Provide the [X, Y] coordinate of the cell's center where the given text is located.  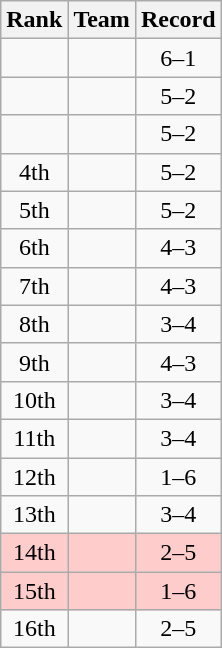
14th [34, 553]
6–1 [178, 58]
10th [34, 400]
13th [34, 515]
16th [34, 629]
12th [34, 477]
7th [34, 286]
Rank [34, 20]
11th [34, 438]
Team [102, 20]
15th [34, 591]
8th [34, 324]
9th [34, 362]
5th [34, 210]
6th [34, 248]
Record [178, 20]
4th [34, 172]
